Provide the (X, Y) coordinate of the cell's center where the given text is located.  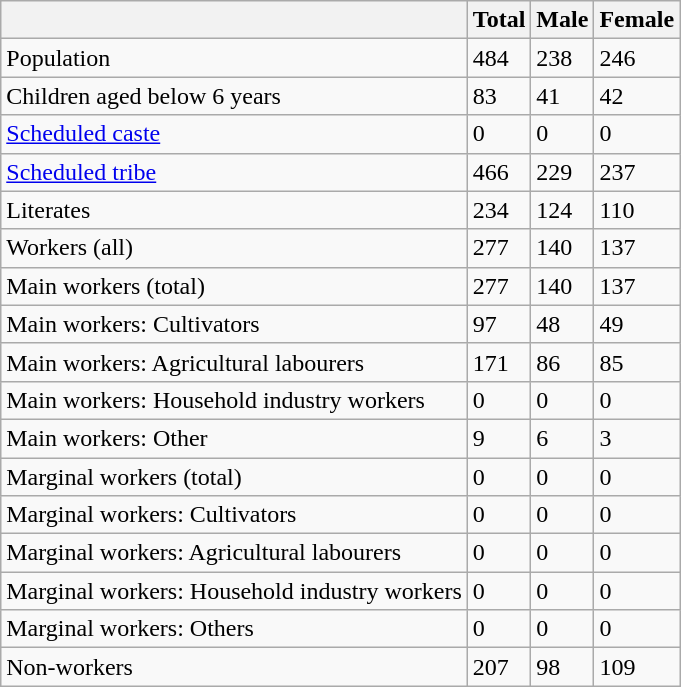
49 (637, 324)
238 (562, 58)
85 (637, 362)
466 (499, 172)
98 (562, 667)
86 (562, 362)
Scheduled tribe (234, 172)
124 (562, 210)
234 (499, 210)
Marginal workers: Household industry workers (234, 591)
Main workers: Household industry workers (234, 400)
229 (562, 172)
Total (499, 20)
Non-workers (234, 667)
Literates (234, 210)
237 (637, 172)
Marginal workers: Others (234, 629)
109 (637, 667)
Male (562, 20)
Marginal workers: Agricultural labourers (234, 553)
6 (562, 438)
3 (637, 438)
42 (637, 96)
Female (637, 20)
Workers (all) (234, 248)
Population (234, 58)
Marginal workers: Cultivators (234, 515)
Main workers: Cultivators (234, 324)
83 (499, 96)
Scheduled caste (234, 134)
97 (499, 324)
246 (637, 58)
207 (499, 667)
Main workers: Agricultural labourers (234, 362)
Main workers (total) (234, 286)
171 (499, 362)
110 (637, 210)
48 (562, 324)
Marginal workers (total) (234, 477)
484 (499, 58)
Main workers: Other (234, 438)
9 (499, 438)
41 (562, 96)
Children aged below 6 years (234, 96)
